Search for the cell housing the specified text and yield its (X, Y) center coordinate. 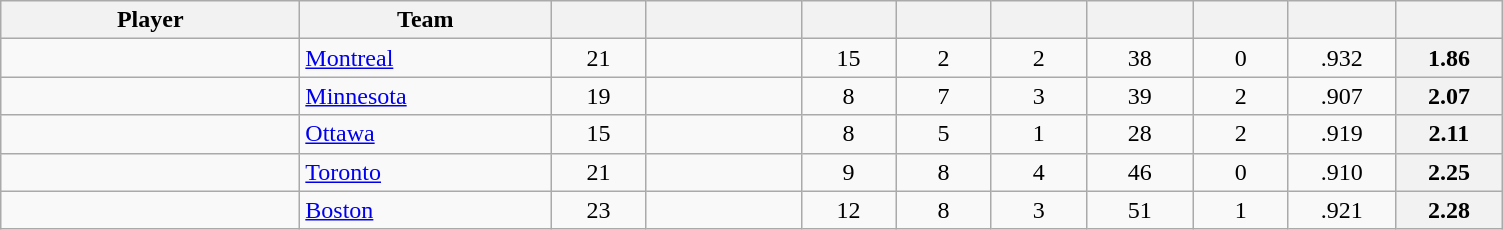
Minnesota (426, 96)
38 (1140, 58)
.919 (1342, 134)
28 (1140, 134)
39 (1140, 96)
23 (598, 210)
Montreal (426, 58)
2.25 (1448, 172)
46 (1140, 172)
2.28 (1448, 210)
2.11 (1448, 134)
5 (944, 134)
19 (598, 96)
Player (150, 20)
12 (848, 210)
.932 (1342, 58)
.921 (1342, 210)
1.86 (1448, 58)
7 (944, 96)
Boston (426, 210)
Toronto (426, 172)
2.07 (1448, 96)
4 (1038, 172)
.907 (1342, 96)
9 (848, 172)
Ottawa (426, 134)
51 (1140, 210)
Team (426, 20)
.910 (1342, 172)
